Pinpoint the cell where the given text exists, returning its (x, y) midpoint coordinate. 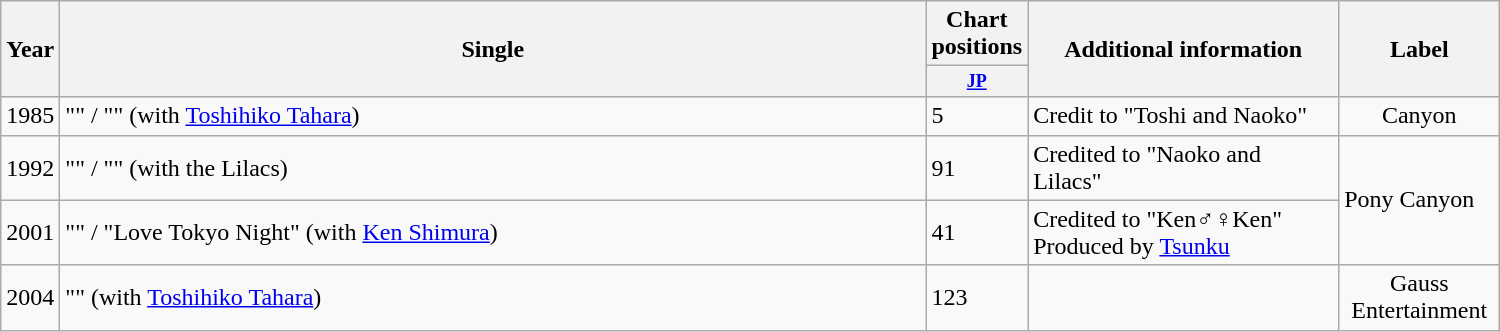
"" / "Love Tokyo Night" (with Ken Shimura) (493, 232)
41 (977, 232)
91 (977, 168)
Pony Canyon (1420, 200)
Single (493, 49)
"" (with Toshihiko Tahara) (493, 298)
Gauss Entertainment (1420, 298)
Credit to "Toshi and Naoko" (1184, 116)
2004 (30, 298)
Chart positions (977, 34)
5 (977, 116)
Canyon (1420, 116)
Credited to "Naoko and Lilacs" (1184, 168)
JP (977, 82)
Credited to "Ken♂♀Ken"Produced by Tsunku (1184, 232)
1985 (30, 116)
Label (1420, 49)
"" / "" (with the Lilacs) (493, 168)
Additional information (1184, 49)
123 (977, 298)
"" / "" (with Toshihiko Tahara) (493, 116)
1992 (30, 168)
Year (30, 49)
2001 (30, 232)
